Search for the cell housing the specified text and yield its [x, y] center coordinate. 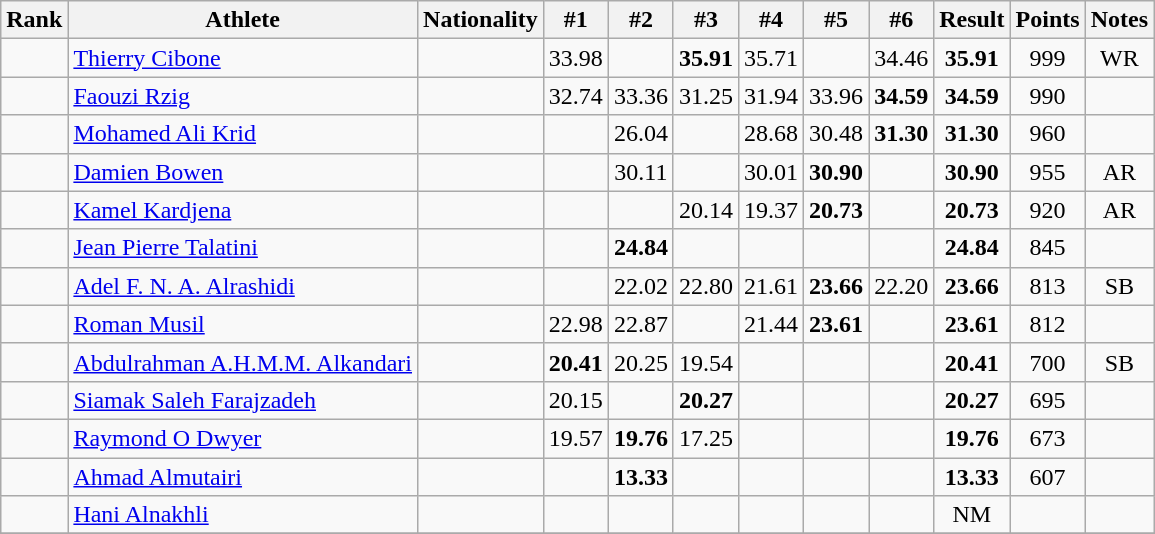
Abdulrahman A.H.M.M. Alkandari [243, 362]
22.98 [576, 324]
607 [1048, 477]
Thierry Cibone [243, 58]
#3 [706, 20]
Mohamed Ali Krid [243, 134]
812 [1048, 324]
35.71 [770, 58]
22.20 [902, 286]
960 [1048, 134]
Damien Bowen [243, 172]
Roman Musil [243, 324]
#2 [640, 20]
30.01 [770, 172]
Points [1048, 20]
19.37 [770, 210]
21.44 [770, 324]
#6 [902, 20]
22.80 [706, 286]
33.36 [640, 96]
26.04 [640, 134]
Raymond O Dwyer [243, 438]
Kamel Kardjena [243, 210]
Jean Pierre Talatini [243, 248]
33.98 [576, 58]
28.68 [770, 134]
30.11 [640, 172]
695 [1048, 400]
22.02 [640, 286]
673 [1048, 438]
700 [1048, 362]
31.25 [706, 96]
33.96 [836, 96]
Faouzi Rzig [243, 96]
20.25 [640, 362]
34.46 [902, 58]
#1 [576, 20]
20.14 [706, 210]
Athlete [243, 20]
Hani Alnakhli [243, 515]
Rank [34, 20]
19.57 [576, 438]
17.25 [706, 438]
#4 [770, 20]
845 [1048, 248]
Adel F. N. A. Alrashidi [243, 286]
WR [1119, 58]
19.54 [706, 362]
Notes [1119, 20]
32.74 [576, 96]
813 [1048, 286]
30.48 [836, 134]
20.15 [576, 400]
Result [972, 20]
22.87 [640, 324]
31.94 [770, 96]
990 [1048, 96]
Ahmad Almutairi [243, 477]
955 [1048, 172]
Siamak Saleh Farajzadeh [243, 400]
Nationality [481, 20]
920 [1048, 210]
21.61 [770, 286]
999 [1048, 58]
#5 [836, 20]
NM [972, 515]
